Search for the cell housing the specified text and yield its (x, y) center coordinate. 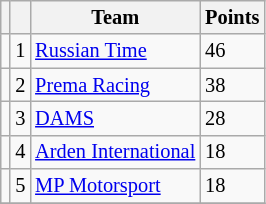
Russian Time (115, 51)
Team (115, 17)
DAMS (115, 118)
2 (20, 85)
5 (20, 186)
1 (20, 51)
4 (20, 152)
Arden International (115, 152)
MP Motorsport (115, 186)
28 (232, 118)
Prema Racing (115, 85)
46 (232, 51)
3 (20, 118)
38 (232, 85)
Points (232, 17)
